Capture the cell that displays the provided text and extract its (x, y) central coordinate. 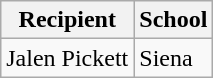
Siena (174, 58)
Recipient (68, 20)
Jalen Pickett (68, 58)
School (174, 20)
